Scan for the cell matching the given text and deliver its [x, y] coordinate at center. 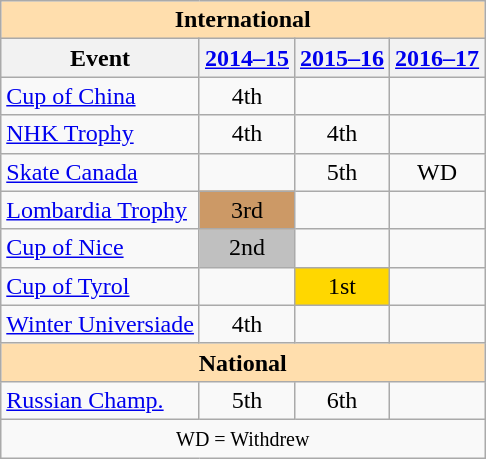
NHK Trophy [100, 134]
Lombardia Trophy [100, 210]
3rd [246, 210]
1st [342, 286]
Event [100, 58]
WD [438, 172]
Cup of Tyrol [100, 286]
WD = Withdrew [243, 438]
2015–16 [342, 58]
6th [342, 400]
National [243, 362]
International [243, 20]
Cup of China [100, 96]
Cup of Nice [100, 248]
Skate Canada [100, 172]
2016–17 [438, 58]
Winter Universiade [100, 324]
2014–15 [246, 58]
2nd [246, 248]
Russian Champ. [100, 400]
